For the text-containing cell, return its midpoint in [x, y] coordinate format. 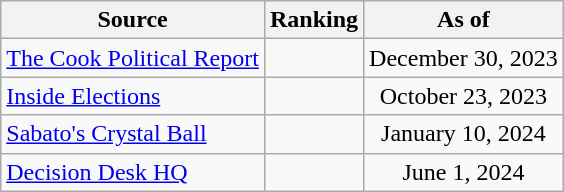
Inside Elections [133, 96]
October 23, 2023 [464, 96]
December 30, 2023 [464, 58]
The Cook Political Report [133, 58]
Decision Desk HQ [133, 172]
Sabato's Crystal Ball [133, 134]
As of [464, 20]
Ranking [314, 20]
January 10, 2024 [464, 134]
June 1, 2024 [464, 172]
Source [133, 20]
